Pinpoint the cell where the given text exists, returning its (x, y) midpoint coordinate. 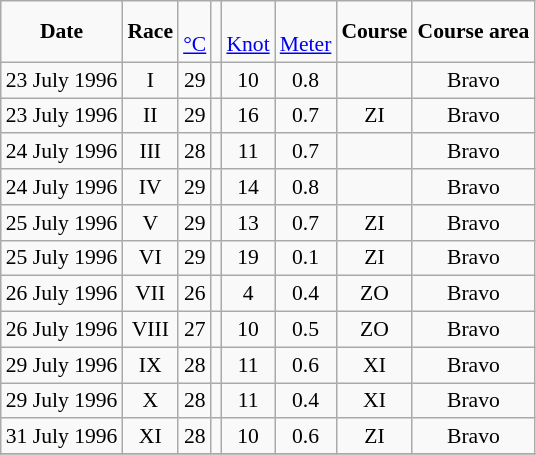
Date (62, 32)
0.1 (306, 258)
Knot (248, 32)
19 (248, 258)
14 (248, 187)
IV (150, 187)
VII (150, 294)
X (150, 401)
VI (150, 258)
31 July 1996 (62, 437)
27 (194, 330)
VIII (150, 330)
I (150, 80)
V (150, 223)
IX (150, 365)
Course area (473, 32)
4 (248, 294)
13 (248, 223)
Race (150, 32)
16 (248, 116)
Course (374, 32)
Meter (306, 32)
II (150, 116)
III (150, 152)
26 (194, 294)
0.5 (306, 330)
°C (194, 32)
